From the cell containing the given text, extract its center point as (x, y) coordinate. 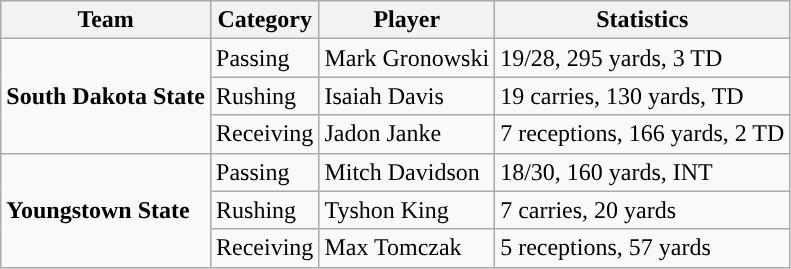
7 carries, 20 yards (642, 210)
Team (106, 20)
19/28, 295 yards, 3 TD (642, 58)
Mark Gronowski (407, 58)
Max Tomczak (407, 248)
5 receptions, 57 yards (642, 248)
Category (265, 20)
Player (407, 20)
7 receptions, 166 yards, 2 TD (642, 134)
Youngstown State (106, 210)
Jadon Janke (407, 134)
18/30, 160 yards, INT (642, 172)
Statistics (642, 20)
Tyshon King (407, 210)
Mitch Davidson (407, 172)
19 carries, 130 yards, TD (642, 96)
South Dakota State (106, 96)
Isaiah Davis (407, 96)
